Pinpoint the cell where the given text exists, returning its (x, y) midpoint coordinate. 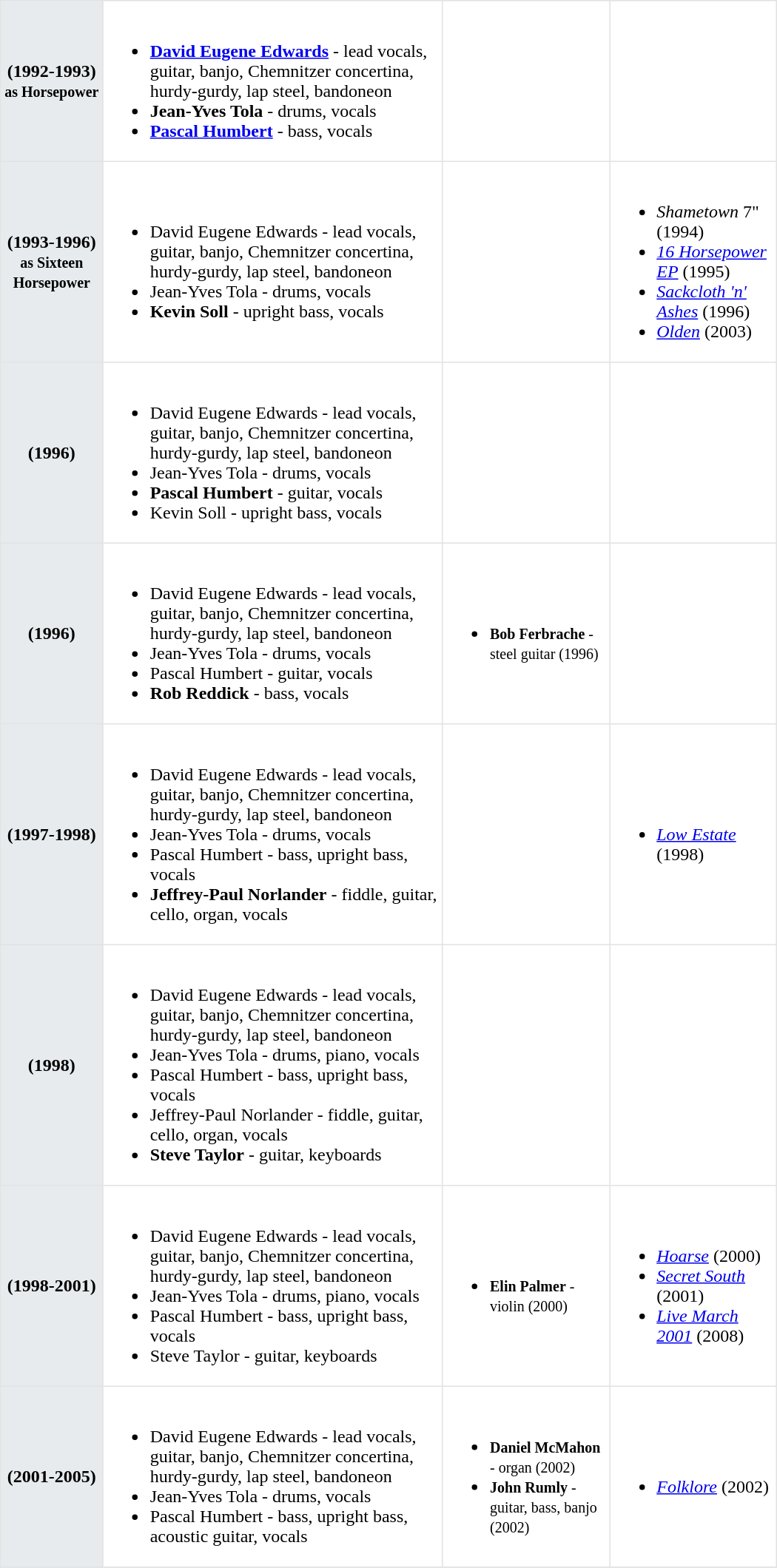
Shametown 7" (1994)16 Horsepower EP (1995)Sackcloth 'n' Ashes (1996)Olden (2003) (693, 262)
Low Estate (1998) (693, 834)
(1998-2001) (52, 1286)
(1997-1998) (52, 834)
(2001-2005) (52, 1476)
Folklore (2002) (693, 1476)
Elin Palmer - violin (2000) (525, 1286)
Bob Ferbrache - steel guitar (1996) (525, 633)
Hoarse (2000)Secret South (2001)Live March 2001 (2008) (693, 1286)
(1992-1993)as Horsepower (52, 81)
(1993-1996)as Sixteen Horsepower (52, 262)
(1998) (52, 1065)
Daniel McMahon - organ (2002)John Rumly - guitar, bass, banjo (2002) (525, 1476)
